Return the [x, y] coordinate for the center point of the cell that contains the specified text.  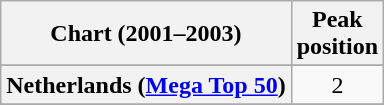
Peakposition [337, 34]
Netherlands (Mega Top 50) [146, 85]
Chart (2001–2003) [146, 34]
2 [337, 85]
